Search for the cell housing the specified text and yield its (X, Y) center coordinate. 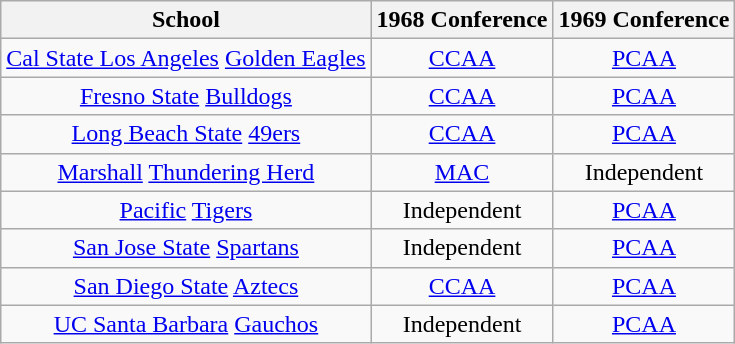
San Jose State Spartans (186, 248)
1968 Conference (462, 20)
Marshall Thundering Herd (186, 172)
1969 Conference (644, 20)
Long Beach State 49ers (186, 134)
Pacific Tigers (186, 210)
San Diego State Aztecs (186, 286)
Fresno State Bulldogs (186, 96)
School (186, 20)
MAC (462, 172)
UC Santa Barbara Gauchos (186, 324)
Cal State Los Angeles Golden Eagles (186, 58)
